Return (x, y) of the center of cell containing provided text 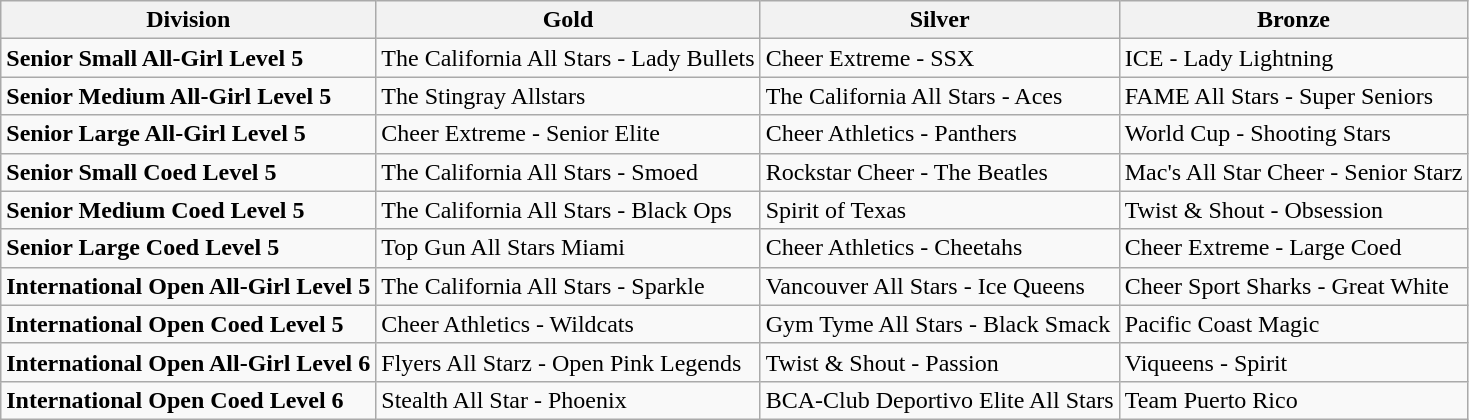
Senior Large Coed Level 5 (188, 248)
Senior Large All-Girl Level 5 (188, 134)
Spirit of Texas (940, 210)
Cheer Athletics - Wildcats (568, 324)
International Open All-Girl Level 6 (188, 362)
Rockstar Cheer - The Beatles (940, 172)
Cheer Athletics - Cheetahs (940, 248)
The California All Stars - Smoed (568, 172)
International Open Coed Level 5 (188, 324)
The California All Stars - Sparkle (568, 286)
International Open Coed Level 6 (188, 400)
FAME All Stars - Super Seniors (1294, 96)
The California All Stars - Aces (940, 96)
Bronze (1294, 20)
The California All Stars - Black Ops (568, 210)
ICE - Lady Lightning (1294, 58)
Cheer Sport Sharks - Great White (1294, 286)
Senior Medium Coed Level 5 (188, 210)
The California All Stars - Lady Bullets (568, 58)
BCA-Club Deportivo Elite All Stars (940, 400)
Silver (940, 20)
Cheer Extreme - Senior Elite (568, 134)
Gym Tyme All Stars - Black Smack (940, 324)
International Open All-Girl Level 5 (188, 286)
Cheer Extreme - Large Coed (1294, 248)
Vancouver All Stars - Ice Queens (940, 286)
Senior Small Coed Level 5 (188, 172)
Senior Small All-Girl Level 5 (188, 58)
Cheer Athletics - Panthers (940, 134)
Cheer Extreme - SSX (940, 58)
Twist & Shout - Obsession (1294, 210)
Team Puerto Rico (1294, 400)
Gold (568, 20)
Viqueens - Spirit (1294, 362)
Stealth All Star - Phoenix (568, 400)
Mac's All Star Cheer - Senior Starz (1294, 172)
The Stingray Allstars (568, 96)
World Cup - Shooting Stars (1294, 134)
Division (188, 20)
Pacific Coast Magic (1294, 324)
Senior Medium All-Girl Level 5 (188, 96)
Flyers All Starz - Open Pink Legends (568, 362)
Twist & Shout - Passion (940, 362)
Top Gun All Stars Miami (568, 248)
